From the cell containing the given text, extract its center point as [x, y] coordinate. 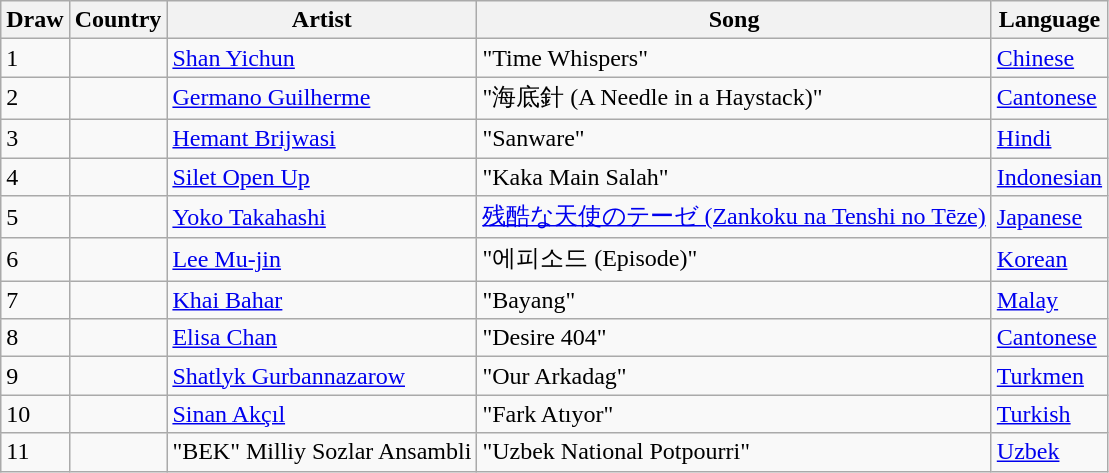
"Fark Atıyor" [734, 414]
Artist [322, 20]
"Kaka Main Salah" [734, 177]
Country [118, 20]
"Time Whispers" [734, 58]
Hemant Brijwasi [322, 138]
2 [35, 98]
Malay [1049, 300]
Lee Mu-jin [322, 260]
1 [35, 58]
8 [35, 338]
6 [35, 260]
4 [35, 177]
Hindi [1049, 138]
Japanese [1049, 218]
Korean [1049, 260]
Shatlyk Gurbannazarow [322, 376]
残酷な天使のテーゼ (Zankoku na Tenshi no Tēze) [734, 218]
"Bayang" [734, 300]
"에피소드 (Episode)" [734, 260]
7 [35, 300]
Chinese [1049, 58]
5 [35, 218]
"海底針 (A Needle in a Haystack)" [734, 98]
"BEK" Milliy Sozlar Ansambli [322, 452]
Indonesian [1049, 177]
11 [35, 452]
Sinan Akçıl [322, 414]
3 [35, 138]
Uzbek [1049, 452]
Song [734, 20]
9 [35, 376]
"Our Arkadag" [734, 376]
Language [1049, 20]
10 [35, 414]
Germano Guilherme [322, 98]
Silet Open Up [322, 177]
"Uzbek National Potpourri" [734, 452]
"Sanware" [734, 138]
Turkmen [1049, 376]
Shan Yichun [322, 58]
"Desire 404" [734, 338]
Yoko Takahashi [322, 218]
Elisa Chan [322, 338]
Khai Bahar [322, 300]
Draw [35, 20]
Turkish [1049, 414]
